Return (X, Y) of the center of cell containing provided text 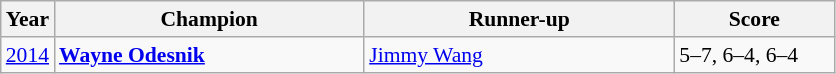
Score (754, 19)
Wayne Odesnik (209, 55)
5–7, 6–4, 6–4 (754, 55)
Champion (209, 19)
Runner-up (519, 19)
Jimmy Wang (519, 55)
2014 (28, 55)
Year (28, 19)
